Output the (X, Y) coordinate of the center of the cell containing the given text.  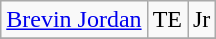
Jr (202, 20)
Brevin Jordan (74, 20)
TE (167, 20)
